Find where the given text appears and provide that cell's center as [x, y] coordinate. 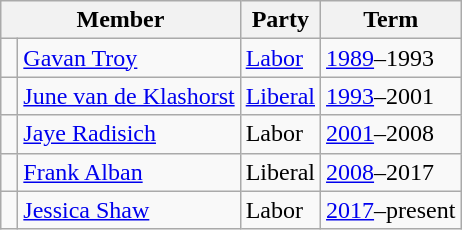
Term [391, 20]
Party [280, 20]
2001–2008 [391, 134]
June van de Klashorst [129, 96]
2017–present [391, 210]
Jessica Shaw [129, 210]
2008–2017 [391, 172]
Member [120, 20]
Frank Alban [129, 172]
1993–2001 [391, 96]
Jaye Radisich [129, 134]
1989–1993 [391, 58]
Gavan Troy [129, 58]
